Locate the cell with the specified text and output its [x, y] center coordinate. 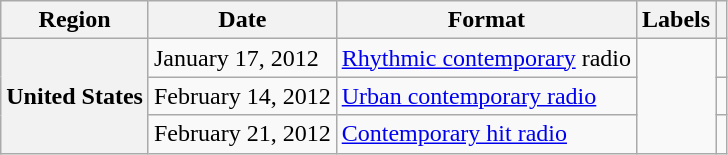
United States [75, 96]
Labels [676, 20]
Format [486, 20]
Date [242, 20]
Rhythmic contemporary radio [486, 58]
Urban contemporary radio [486, 96]
February 21, 2012 [242, 134]
January 17, 2012 [242, 58]
Contemporary hit radio [486, 134]
Region [75, 20]
February 14, 2012 [242, 96]
